Return (X, Y) of the center of cell containing provided text 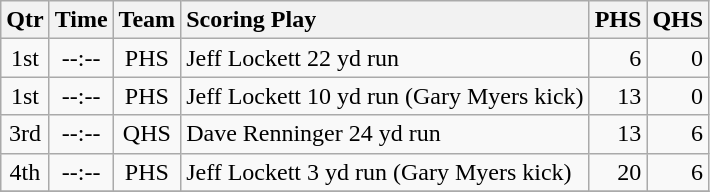
Scoring Play (386, 20)
4th (25, 172)
Qtr (25, 20)
20 (618, 172)
Dave Renninger 24 yd run (386, 134)
Team (147, 20)
Jeff Lockett 10 yd run (Gary Myers kick) (386, 96)
Jeff Lockett 3 yd run (Gary Myers kick) (386, 172)
Jeff Lockett 22 yd run (386, 58)
3rd (25, 134)
Time (81, 20)
